Detect which cell encompasses the target text, then output its (x, y) center coordinate. 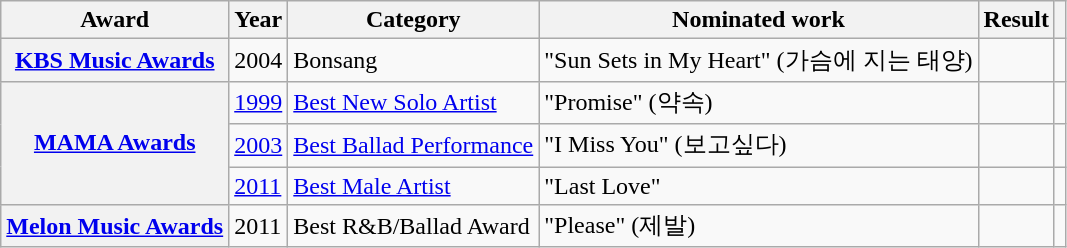
"Sun Sets in My Heart" (가슴에 지는 태양) (758, 60)
Award (115, 20)
"Please" (제발) (758, 226)
Best New Solo Artist (414, 102)
"I Miss You" (보고싶다) (758, 146)
Category (414, 20)
1999 (258, 102)
KBS Music Awards (115, 60)
Bonsang (414, 60)
"Promise" (약속) (758, 102)
Result (1016, 20)
Best R&B/Ballad Award (414, 226)
MAMA Awards (115, 142)
Year (258, 20)
2004 (258, 60)
Melon Music Awards (115, 226)
Best Male Artist (414, 185)
"Last Love" (758, 185)
Nominated work (758, 20)
2003 (258, 146)
Best Ballad Performance (414, 146)
